Detect which cell encompasses the target text, then output its [X, Y] center coordinate. 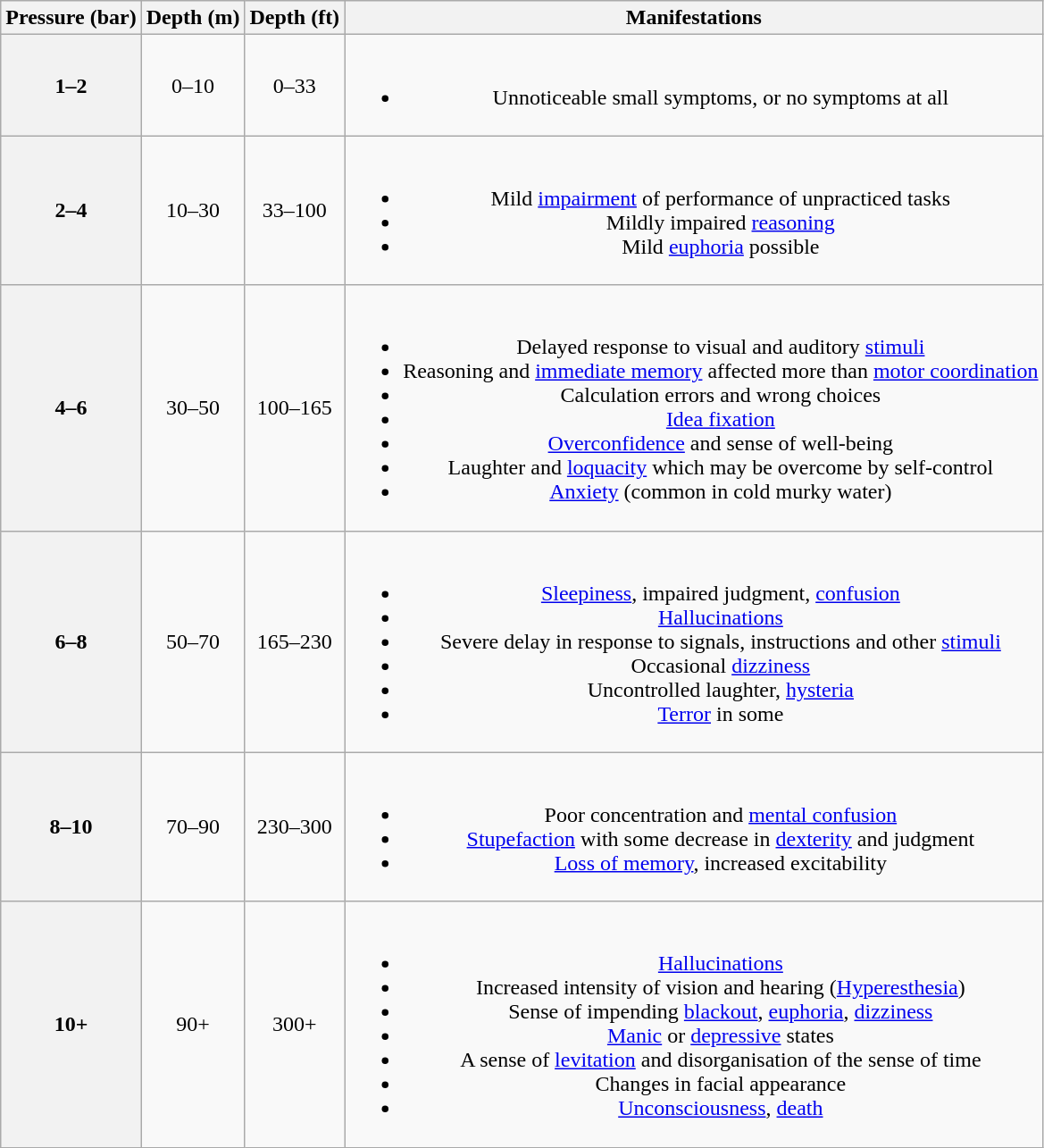
33–100 [295, 211]
70–90 [193, 827]
Manifestations [694, 18]
300+ [295, 1024]
Mild impairment of performance of unpracticed tasksMildly impaired reasoningMild euphoria possible [694, 211]
Unnoticeable small symptoms, or no symptoms at all [694, 86]
4–6 [71, 407]
Pressure (bar) [71, 18]
0–10 [193, 86]
30–50 [193, 407]
50–70 [193, 641]
90+ [193, 1024]
8–10 [71, 827]
1–2 [71, 86]
10–30 [193, 211]
Depth (ft) [295, 18]
6–8 [71, 641]
10+ [71, 1024]
100–165 [295, 407]
230–300 [295, 827]
Depth (m) [193, 18]
0–33 [295, 86]
2–4 [71, 211]
Poor concentration and mental confusionStupefaction with some decrease in dexterity and judgmentLoss of memory, increased excitability [694, 827]
165–230 [295, 641]
